Locate the cell with the specified text and output its (x, y) center coordinate. 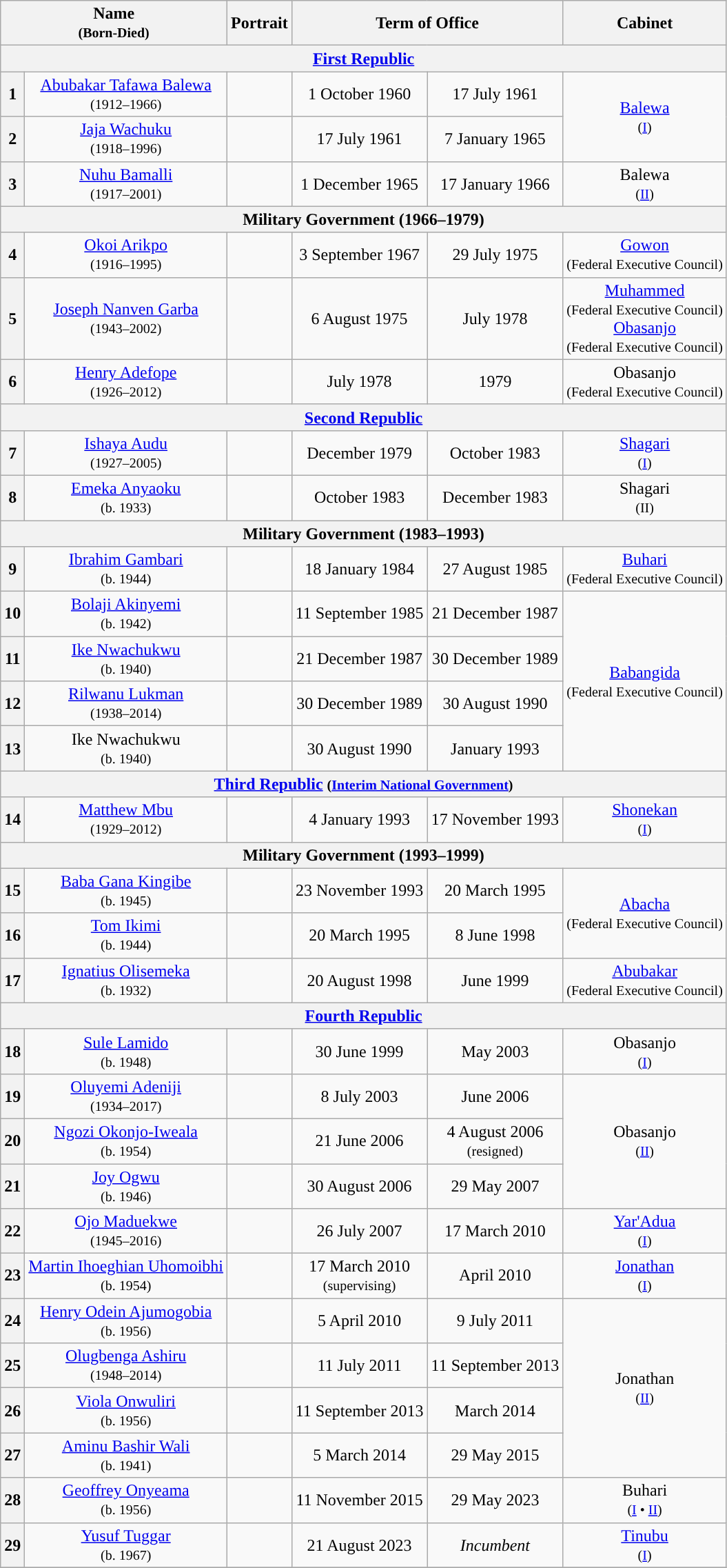
Term of Office (427, 23)
Viola Onwuliri(b. 1956) (126, 1411)
17 January 1966 (495, 183)
20 August 1998 (360, 981)
Abacha(Federal Executive Council) (645, 913)
1979 (495, 382)
29 (12, 1545)
15 (12, 891)
21 August 2023 (360, 1545)
23 (12, 1276)
Olugbenga Ashiru(1948–2014) (126, 1365)
Joseph Nanven Garba(1943–2002) (126, 319)
22 (12, 1232)
Buhari(Federal Executive Council) (645, 570)
7 (12, 452)
Yar'Adua(I) (645, 1232)
Henry Odein Ajumogobia(b. 1956) (126, 1321)
Rilwanu Lukman(1938–2014) (126, 703)
Shagari(I) (645, 452)
Tinubu(I) (645, 1545)
Military Government (1983–1993) (364, 533)
Muhammed(Federal Executive Council)Obasanjo(Federal Executive Council) (645, 319)
Balewa(II) (645, 183)
29 May 2007 (495, 1186)
Gowon(Federal Executive Council) (645, 255)
30 June 1999 (360, 1051)
27 (12, 1455)
Nuhu Bamalli(1917–2001) (126, 183)
25 (12, 1365)
5 April 2010 (360, 1321)
Okoi Arikpo(1916–1995) (126, 255)
Jonathan(I) (645, 1276)
1 December 1965 (360, 183)
Aminu Bashir Wali(b. 1941) (126, 1455)
11 September 1985 (360, 614)
Obasanjo(I) (645, 1051)
19 (12, 1096)
11 November 2015 (360, 1500)
Abubakar(Federal Executive Council) (645, 981)
Martin Ihoeghian Uhomoibhi(b. 1954) (126, 1276)
December 1979 (360, 452)
Jaja Wachuku(1918–1996) (126, 139)
Military Government (1966–1979) (364, 219)
Shonekan(I) (645, 819)
Cabinet (645, 23)
Geoffrey Onyeama(b. 1956) (126, 1500)
Ibrahim Gambari(b. 1944) (126, 570)
Henry Adefope(1926–2012) (126, 382)
6 (12, 382)
Military Government (1993–1999) (364, 855)
11 July 2011 (360, 1365)
1 October 1960 (360, 94)
First Republic (364, 59)
Baba Gana Kingibe(b. 1945) (126, 891)
Ignatius Olisemeka(b. 1932) (126, 981)
Sule Lamido(b. 1948) (126, 1051)
Ojo Maduekwe(1945–2016) (126, 1232)
17 November 1993 (495, 819)
17 (12, 981)
28 (12, 1500)
18 January 1984 (360, 570)
Portrait (260, 23)
27 August 1985 (495, 570)
10 (12, 614)
21 June 2006 (360, 1140)
Bolaji Akinyemi(b. 1942) (126, 614)
Yusuf Tuggar(b. 1967) (126, 1545)
Incumbent (495, 1545)
Emeka Anyaoku(b. 1933) (126, 498)
Shagari(II) (645, 498)
March 2014 (495, 1411)
Ngozi Okonjo-Iweala(b. 1954) (126, 1140)
29 July 1975 (495, 255)
14 (12, 819)
29 May 2023 (495, 1500)
June 1999 (495, 981)
3 (12, 183)
Tom Ikimi(b. 1944) (126, 935)
May 2003 (495, 1051)
9 (12, 570)
18 (12, 1051)
11 (12, 659)
30 August 2006 (360, 1186)
2 (12, 139)
8 June 1998 (495, 935)
Babangida(Federal Executive Council) (645, 681)
Balewa(I) (645, 117)
Third Republic (Interim National Government) (364, 784)
9 July 2011 (495, 1321)
5 March 2014 (360, 1455)
Oluyemi Adeniji(1934–2017) (126, 1096)
13 (12, 749)
Fourth Republic (364, 1016)
4 (12, 255)
April 2010 (495, 1276)
26 (12, 1411)
23 November 1993 (360, 891)
January 1993 (495, 749)
20 (12, 1140)
Second Republic (364, 417)
26 July 2007 (360, 1232)
4 January 1993 (360, 819)
8 July 2003 (360, 1096)
21 (12, 1186)
December 1983 (495, 498)
Obasanjo(II) (645, 1140)
7 January 1965 (495, 139)
16 (12, 935)
1 (12, 94)
6 August 1975 (360, 319)
17 March 2010 (495, 1232)
Buhari(I • II) (645, 1500)
Jonathan(II) (645, 1388)
24 (12, 1321)
Joy Ogwu(b. 1946) (126, 1186)
3 September 1967 (360, 255)
Name(Born-Died) (114, 23)
Ishaya Audu(1927–2005) (126, 452)
12 (12, 703)
17 March 2010(supervising) (360, 1276)
Abubakar Tafawa Balewa(1912–1966) (126, 94)
4 August 2006(resigned) (495, 1140)
Obasanjo(Federal Executive Council) (645, 382)
5 (12, 319)
June 2006 (495, 1096)
Matthew Mbu(1929–2012) (126, 819)
8 (12, 498)
29 May 2015 (495, 1455)
